Return (x, y) of the center of cell containing provided text 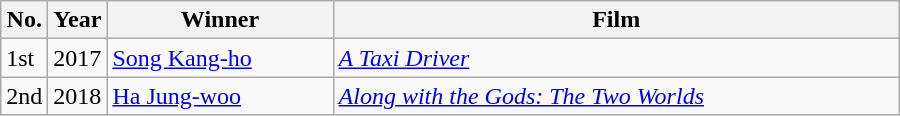
2nd (24, 96)
Ha Jung-woo (220, 96)
Song Kang-ho (220, 58)
No. (24, 20)
Along with the Gods: The Two Worlds (616, 96)
Winner (220, 20)
Year (78, 20)
2017 (78, 58)
Film (616, 20)
A Taxi Driver (616, 58)
2018 (78, 96)
1st (24, 58)
